Return [X, Y] of the center of cell containing provided text 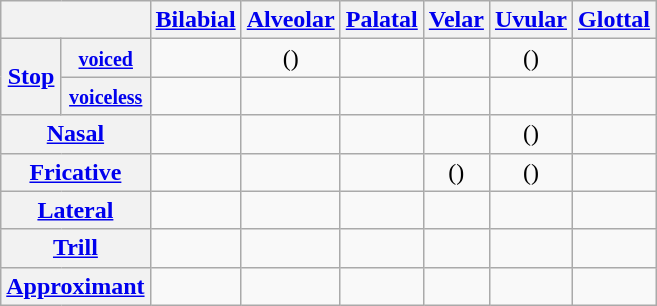
Uvular [530, 20]
Stop [32, 77]
voiceless [106, 96]
Velar [456, 20]
Bilabial [196, 20]
Approximant [76, 286]
Palatal [382, 20]
voiced [106, 58]
Nasal [76, 134]
Glottal [614, 20]
Lateral [76, 210]
Alveolar [290, 20]
Fricative [76, 172]
Trill [76, 248]
